Return the [X, Y] coordinate for the center point of the cell that contains the specified text.  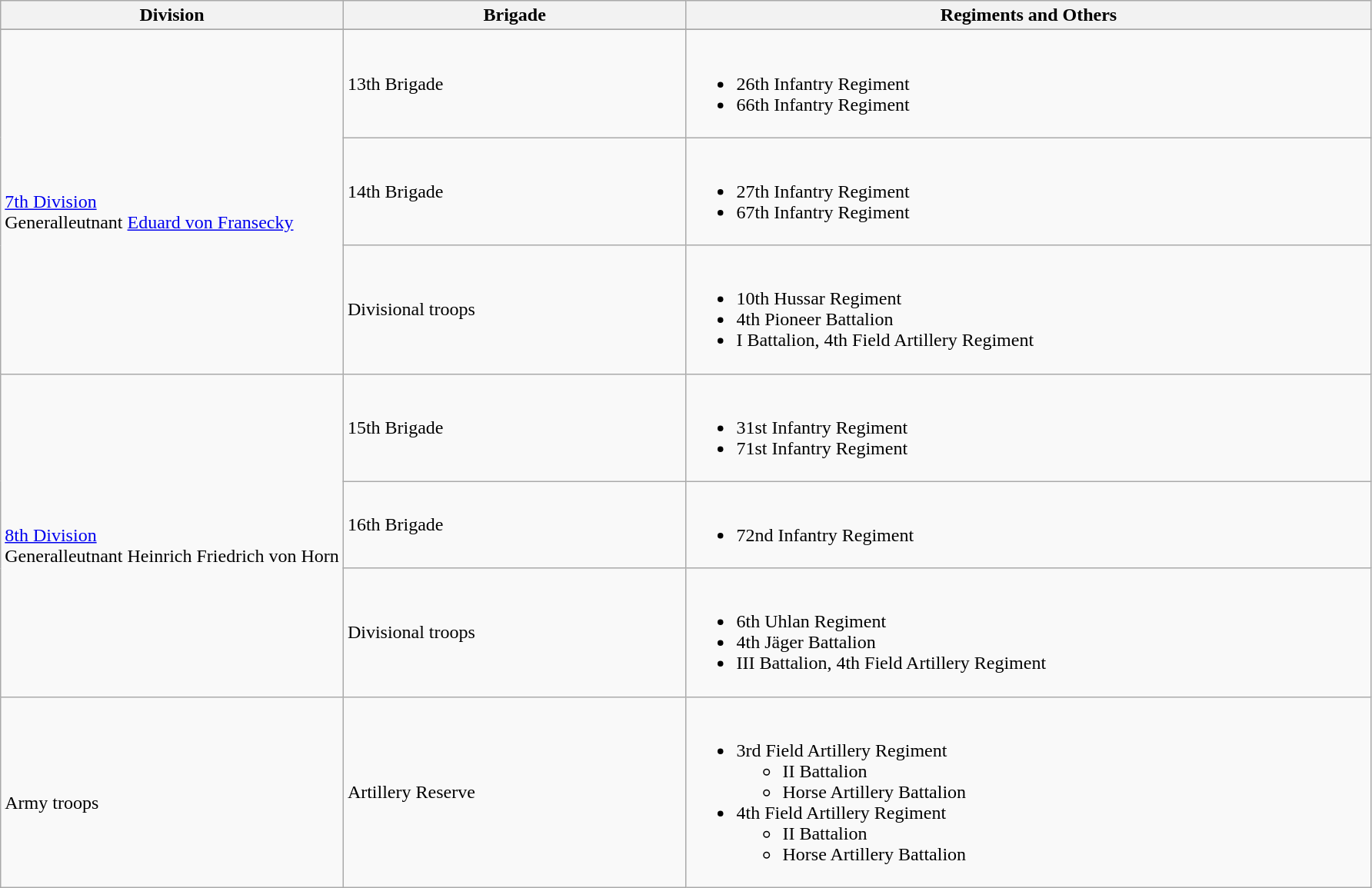
10th Hussar Regiment4th Pioneer BattalionI Battalion, 4th Field Artillery Regiment [1029, 309]
72nd Infantry Regiment [1029, 524]
14th Brigade [514, 191]
8th Division Generalleutnant Heinrich Friedrich von Horn [172, 535]
31st Infantry Regiment71st Infantry Regiment [1029, 427]
16th Brigade [514, 524]
Army troops [172, 792]
6th Uhlan Regiment4th Jäger BattalionIII Battalion, 4th Field Artillery Regiment [1029, 632]
15th Brigade [514, 427]
26th Infantry Regiment66th Infantry Regiment [1029, 84]
Division [172, 15]
Regiments and Others [1029, 15]
Brigade [514, 15]
3rd Field Artillery RegimentII BattalionHorse Artillery Battalion4th Field Artillery RegimentII BattalionHorse Artillery Battalion [1029, 792]
7th Division Generalleutnant Eduard von Fransecky [172, 201]
27th Infantry Regiment67th Infantry Regiment [1029, 191]
13th Brigade [514, 84]
Artillery Reserve [514, 792]
